Detect which cell encompasses the target text, then output its [X, Y] center coordinate. 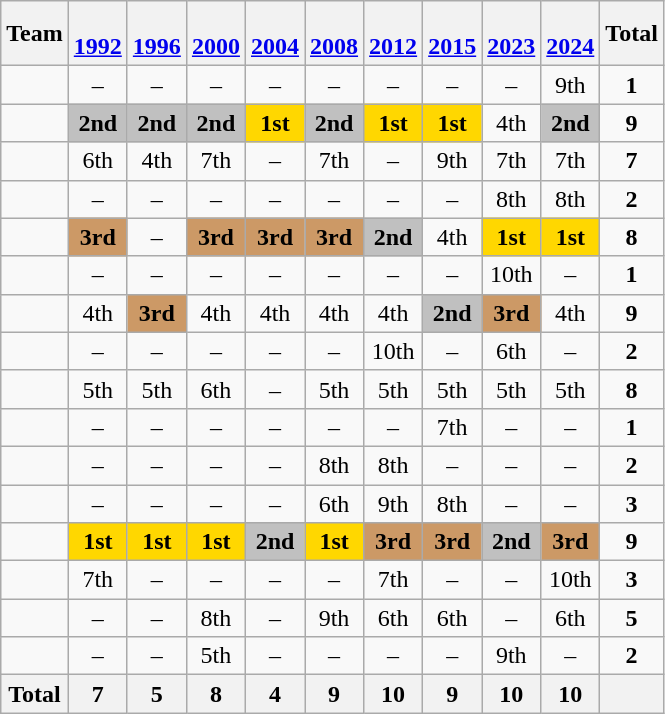
1996 [156, 34]
4 [274, 694]
2008 [334, 34]
2023 [512, 34]
2004 [274, 34]
1992 [98, 34]
2012 [394, 34]
2000 [216, 34]
2024 [570, 34]
Team [35, 34]
2015 [452, 34]
